From the cell containing the given text, extract its center point as [X, Y] coordinate. 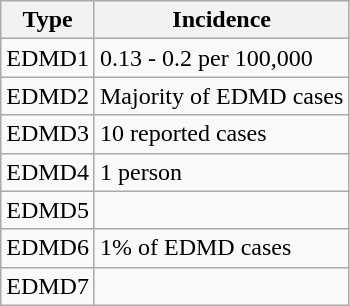
EDMD3 [48, 134]
EDMD2 [48, 96]
Majority of EDMD cases [221, 96]
EDMD7 [48, 286]
0.13 - 0.2 per 100,000 [221, 58]
Type [48, 20]
EDMD5 [48, 210]
10 reported cases [221, 134]
EDMD4 [48, 172]
EDMD1 [48, 58]
1 person [221, 172]
EDMD6 [48, 248]
Incidence [221, 20]
1% of EDMD cases [221, 248]
